Scan for the cell matching the given text and deliver its [x, y] coordinate at center. 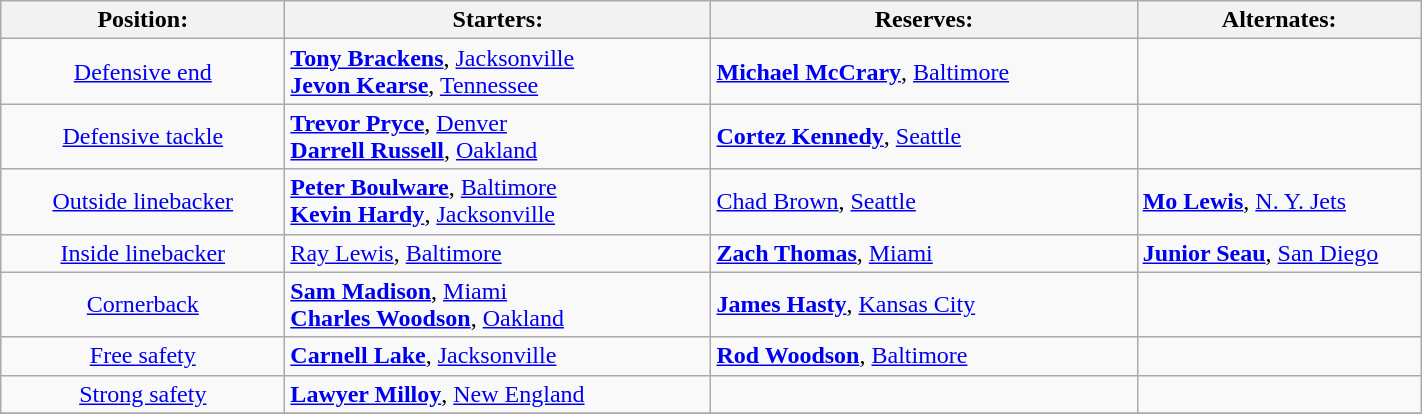
Inside linebacker [143, 253]
Cornerback [143, 304]
Reserves: [924, 20]
Carnell Lake, Jacksonville [498, 356]
Lawyer Milloy, New England [498, 394]
Zach Thomas, Miami [924, 253]
James Hasty, Kansas City [924, 304]
Michael McCrary, Baltimore [924, 72]
Tony Brackens, Jacksonville Jevon Kearse, Tennessee [498, 72]
Position: [143, 20]
Chad Brown, Seattle [924, 202]
Starters: [498, 20]
Outside linebacker [143, 202]
Free safety [143, 356]
Rod Woodson, Baltimore [924, 356]
Peter Boulware, Baltimore Kevin Hardy, Jacksonville [498, 202]
Alternates: [1279, 20]
Strong safety [143, 394]
Sam Madison, Miami Charles Woodson, Oakland [498, 304]
Trevor Pryce, Denver Darrell Russell, Oakland [498, 136]
Defensive tackle [143, 136]
Ray Lewis, Baltimore [498, 253]
Mo Lewis, N. Y. Jets [1279, 202]
Cortez Kennedy, Seattle [924, 136]
Defensive end [143, 72]
Junior Seau, San Diego [1279, 253]
